Detect which cell encompasses the target text, then output its (X, Y) center coordinate. 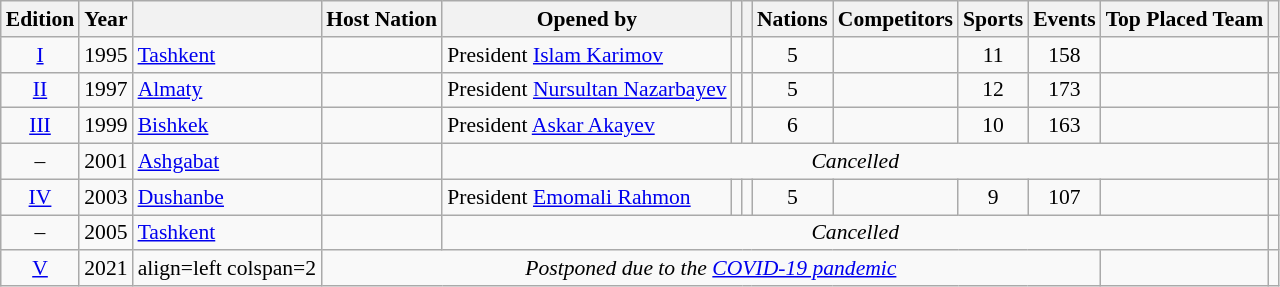
1997 (106, 90)
Dushanbe (228, 197)
Nations (792, 19)
align=left colspan=2 (228, 269)
Top Placed Team (1185, 19)
President Nursultan Nazarbayev (586, 90)
Almaty (228, 90)
2021 (106, 269)
6 (792, 126)
Opened by (586, 19)
Year (106, 19)
II (40, 90)
Bishkek (228, 126)
President Emomali Rahmon (586, 197)
163 (1064, 126)
President Askar Akayev (586, 126)
9 (993, 197)
158 (1064, 55)
Postponed due to the COVID-19 pandemic (711, 269)
2003 (106, 197)
IV (40, 197)
III (40, 126)
Events (1064, 19)
1999 (106, 126)
Sports (993, 19)
V (40, 269)
2001 (106, 162)
President Islam Karimov (586, 55)
I (40, 55)
173 (1064, 90)
12 (993, 90)
Competitors (896, 19)
Ashgabat (228, 162)
11 (993, 55)
1995 (106, 55)
Edition (40, 19)
10 (993, 126)
2005 (106, 233)
Host Nation (382, 19)
107 (1064, 197)
